Return [X, Y] of the center of cell containing provided text 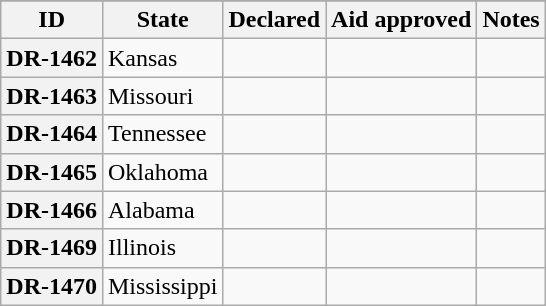
DR-1464 [52, 134]
DR-1463 [52, 96]
DR-1462 [52, 58]
Aid approved [402, 20]
DR-1466 [52, 210]
Declared [274, 20]
Notes [511, 20]
DR-1469 [52, 248]
Tennessee [162, 134]
Missouri [162, 96]
Oklahoma [162, 172]
Kansas [162, 58]
ID [52, 20]
State [162, 20]
Mississippi [162, 286]
DR-1465 [52, 172]
DR-1470 [52, 286]
Illinois [162, 248]
Alabama [162, 210]
